Scan for the cell matching the given text and deliver its [X, Y] coordinate at center. 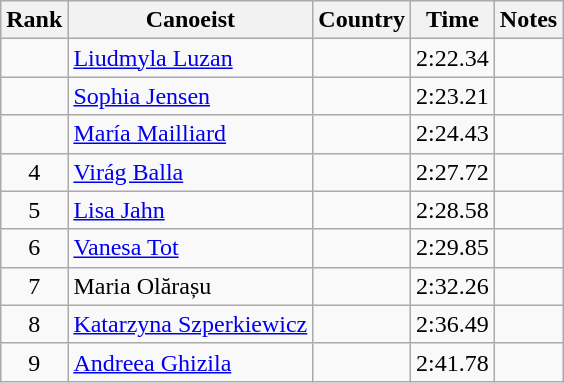
Canoeist [190, 20]
Vanesa Tot [190, 248]
2:27.72 [453, 172]
2:23.21 [453, 96]
Country [362, 20]
Rank [34, 20]
6 [34, 248]
Liudmyla Luzan [190, 58]
2:22.34 [453, 58]
8 [34, 324]
Katarzyna Szperkiewicz [190, 324]
2:32.26 [453, 286]
2:36.49 [453, 324]
7 [34, 286]
Notes [528, 20]
María Mailliard [190, 134]
9 [34, 362]
2:28.58 [453, 210]
Lisa Jahn [190, 210]
Andreea Ghizila [190, 362]
4 [34, 172]
Time [453, 20]
2:29.85 [453, 248]
Virág Balla [190, 172]
2:41.78 [453, 362]
Sophia Jensen [190, 96]
Maria Olărașu [190, 286]
5 [34, 210]
2:24.43 [453, 134]
